Output the [X, Y] coordinate of the center of the cell containing the given text.  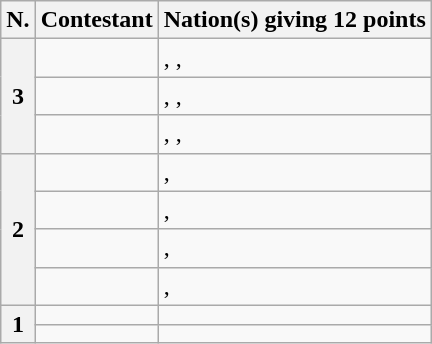
Nation(s) giving 12 points [294, 20]
Contestant [96, 20]
1 [18, 324]
2 [18, 229]
N. [18, 20]
3 [18, 96]
